Provide the [x, y] coordinate of the cell's center where the given text is located.  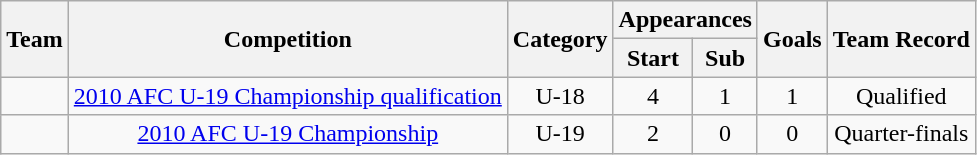
U-19 [560, 134]
Sub [726, 58]
U-18 [560, 96]
Goals [792, 39]
Appearances [685, 20]
Competition [288, 39]
2010 AFC U-19 Championship qualification [288, 96]
4 [653, 96]
2 [653, 134]
Qualified [901, 96]
Start [653, 58]
Category [560, 39]
2010 AFC U-19 Championship [288, 134]
Team [35, 39]
Team Record [901, 39]
Quarter-finals [901, 134]
